Search for the cell housing the specified text and yield its [X, Y] center coordinate. 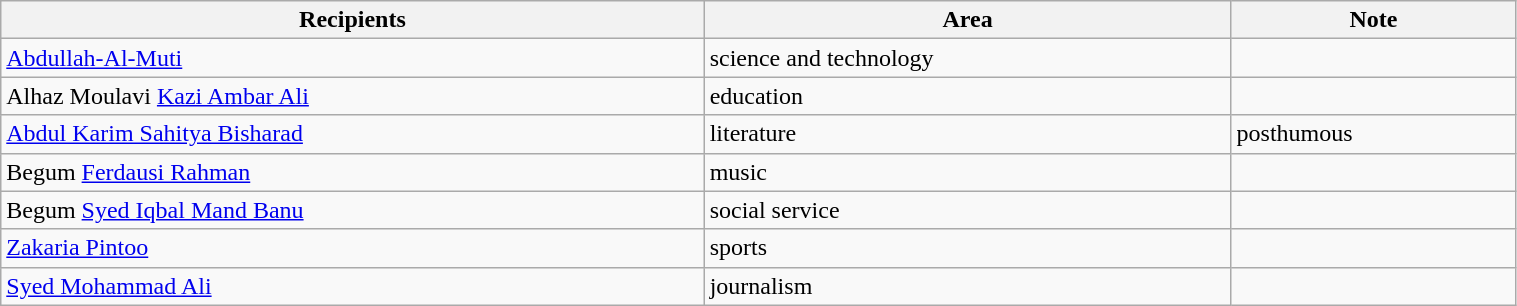
education [968, 96]
Begum Ferdausi Rahman [352, 172]
Zakaria Pintoo [352, 248]
Recipients [352, 20]
literature [968, 134]
journalism [968, 286]
Note [1374, 20]
music [968, 172]
Begum Syed Iqbal Mand Banu [352, 210]
Abdullah-Al-Muti [352, 58]
Syed Mohammad Ali [352, 286]
sports [968, 248]
social service [968, 210]
posthumous [1374, 134]
Abdul Karim Sahitya Bisharad [352, 134]
Area [968, 20]
Alhaz Moulavi Kazi Ambar Ali [352, 96]
science and technology [968, 58]
